Extract the (X, Y) coordinate from the center of the cell holding the provided text.  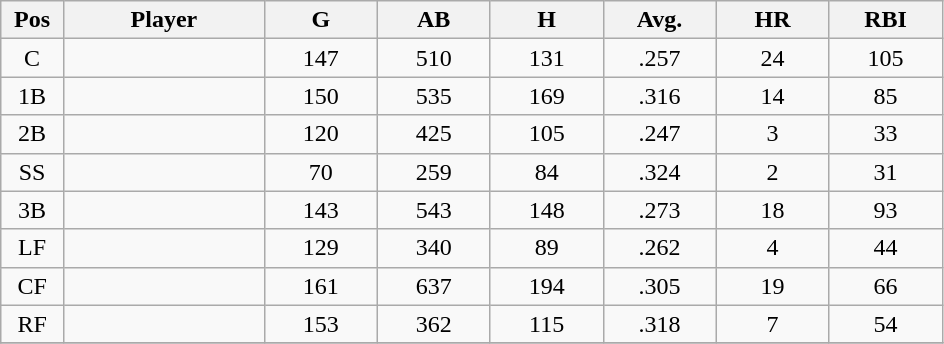
66 (886, 286)
7 (772, 324)
143 (320, 210)
Player (164, 20)
1B (32, 96)
H (546, 20)
.318 (660, 324)
.257 (660, 58)
19 (772, 286)
SS (32, 172)
3B (32, 210)
44 (886, 248)
259 (434, 172)
535 (434, 96)
425 (434, 134)
169 (546, 96)
153 (320, 324)
84 (546, 172)
129 (320, 248)
.273 (660, 210)
85 (886, 96)
340 (434, 248)
54 (886, 324)
LF (32, 248)
G (320, 20)
120 (320, 134)
.247 (660, 134)
131 (546, 58)
.305 (660, 286)
CF (32, 286)
HR (772, 20)
637 (434, 286)
362 (434, 324)
161 (320, 286)
194 (546, 286)
3 (772, 134)
24 (772, 58)
2B (32, 134)
148 (546, 210)
510 (434, 58)
33 (886, 134)
2 (772, 172)
4 (772, 248)
.324 (660, 172)
115 (546, 324)
147 (320, 58)
14 (772, 96)
89 (546, 248)
18 (772, 210)
543 (434, 210)
150 (320, 96)
.316 (660, 96)
C (32, 58)
Pos (32, 20)
93 (886, 210)
31 (886, 172)
.262 (660, 248)
RF (32, 324)
Avg. (660, 20)
AB (434, 20)
RBI (886, 20)
70 (320, 172)
